Identify which cell holds the provided text, then report its [X, Y] central coordinate. 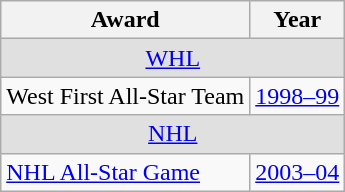
West First All-Star Team [126, 96]
NHL All-Star Game [126, 172]
Award [126, 20]
1998–99 [298, 96]
2003–04 [298, 172]
NHL [173, 134]
WHL [173, 58]
Year [298, 20]
